Capture the cell that displays the provided text and extract its (X, Y) central coordinate. 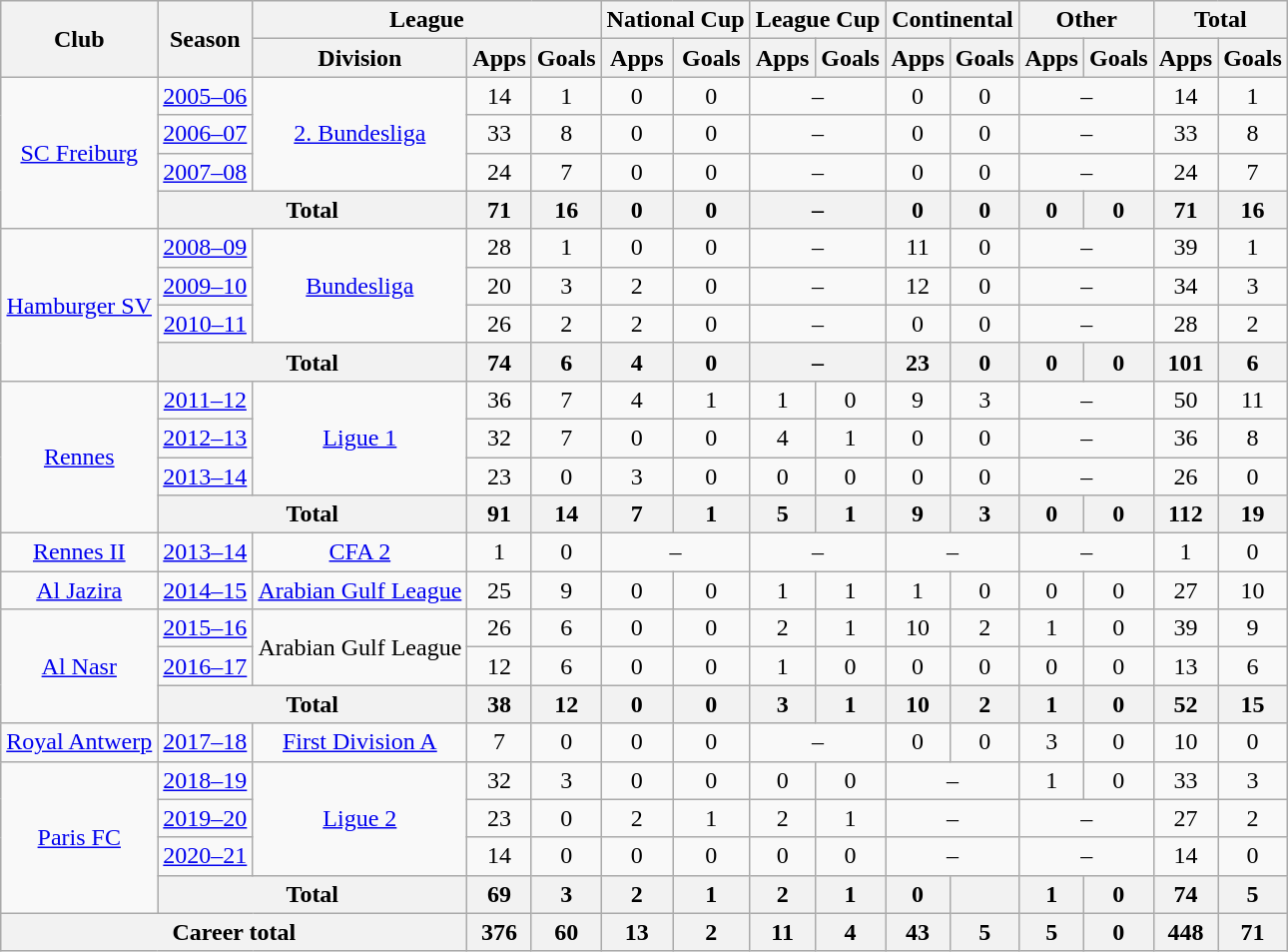
38 (499, 704)
2006–07 (206, 134)
Bundesliga (359, 286)
20 (499, 286)
League Cup (818, 20)
2011–12 (206, 400)
50 (1185, 400)
15 (1253, 704)
2019–20 (206, 818)
Other (1086, 20)
2010–11 (206, 324)
91 (499, 514)
Al Nasr (80, 666)
SC Freiburg (80, 153)
Club (80, 39)
2008–09 (206, 248)
2016–17 (206, 666)
19 (1253, 514)
Continental (953, 20)
Rennes (80, 457)
2017–18 (206, 742)
Season (206, 39)
2015–16 (206, 628)
52 (1185, 704)
2020–21 (206, 856)
2018–19 (206, 780)
376 (499, 932)
Al Jazira (80, 590)
Royal Antwerp (80, 742)
National Cup (675, 20)
112 (1185, 514)
2009–10 (206, 286)
2014–15 (206, 590)
2. Bundesliga (359, 134)
Hamburger SV (80, 305)
2007–08 (206, 172)
Ligue 1 (359, 438)
CFA 2 (359, 552)
448 (1185, 932)
Ligue 2 (359, 818)
First Division A (359, 742)
Paris FC (80, 837)
Career total (234, 932)
2005–06 (206, 96)
Rennes II (80, 552)
43 (918, 932)
34 (1185, 286)
69 (499, 894)
101 (1185, 362)
League (427, 20)
Division (359, 58)
60 (566, 932)
25 (499, 590)
2012–13 (206, 438)
